Return (X, Y) of the center of cell containing provided text 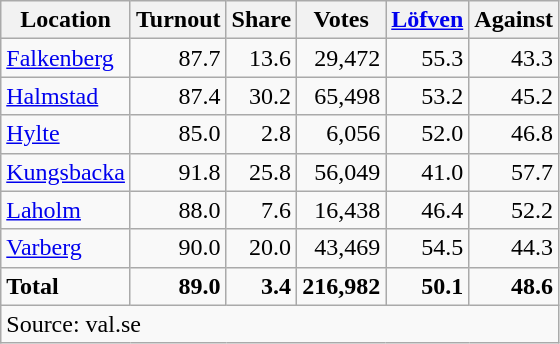
Against (514, 20)
54.5 (428, 248)
52.0 (428, 134)
89.0 (178, 286)
Kungsbacka (66, 172)
Varberg (66, 248)
43.3 (514, 58)
Laholm (66, 210)
91.8 (178, 172)
3.4 (262, 286)
2.8 (262, 134)
90.0 (178, 248)
Total (66, 286)
46.8 (514, 134)
46.4 (428, 210)
41.0 (428, 172)
29,472 (342, 58)
43,469 (342, 248)
56,049 (342, 172)
Falkenberg (66, 58)
13.6 (262, 58)
53.2 (428, 96)
Source: val.se (280, 324)
30.2 (262, 96)
Location (66, 20)
87.4 (178, 96)
25.8 (262, 172)
Hylte (66, 134)
44.3 (514, 248)
Halmstad (66, 96)
88.0 (178, 210)
Turnout (178, 20)
52.2 (514, 210)
57.7 (514, 172)
Votes (342, 20)
6,056 (342, 134)
65,498 (342, 96)
216,982 (342, 286)
16,438 (342, 210)
7.6 (262, 210)
Share (262, 20)
Löfven (428, 20)
85.0 (178, 134)
20.0 (262, 248)
55.3 (428, 58)
50.1 (428, 286)
87.7 (178, 58)
48.6 (514, 286)
45.2 (514, 96)
